Pinpoint the cell where the given text exists, returning its [x, y] midpoint coordinate. 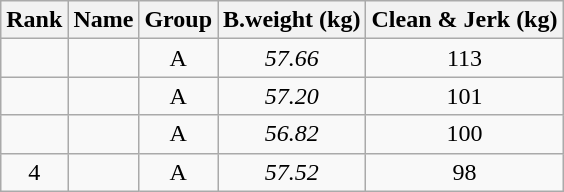
57.52 [292, 172]
Group [178, 20]
57.20 [292, 96]
Name [104, 20]
4 [34, 172]
98 [464, 172]
Rank [34, 20]
56.82 [292, 134]
B.weight (kg) [292, 20]
Clean & Jerk (kg) [464, 20]
113 [464, 58]
57.66 [292, 58]
101 [464, 96]
100 [464, 134]
